Pinpoint the cell where the given text exists, returning its (x, y) midpoint coordinate. 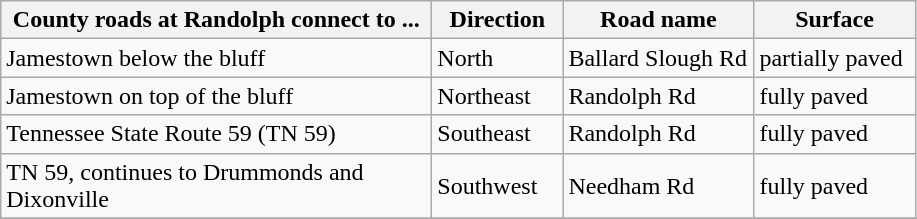
Surface (834, 20)
North (498, 58)
Road name (658, 20)
Jamestown on top of the bluff (216, 96)
Jamestown below the bluff (216, 58)
Northeast (498, 96)
Direction (498, 20)
Southeast (498, 134)
TN 59, continues to Drummonds and Dixonville (216, 186)
County roads at Randolph connect to ... (216, 20)
Ballard Slough Rd (658, 58)
Needham Rd (658, 186)
partially paved (834, 58)
Tennessee State Route 59 (TN 59) (216, 134)
Southwest (498, 186)
